Identify which cell holds the provided text, then report its (X, Y) central coordinate. 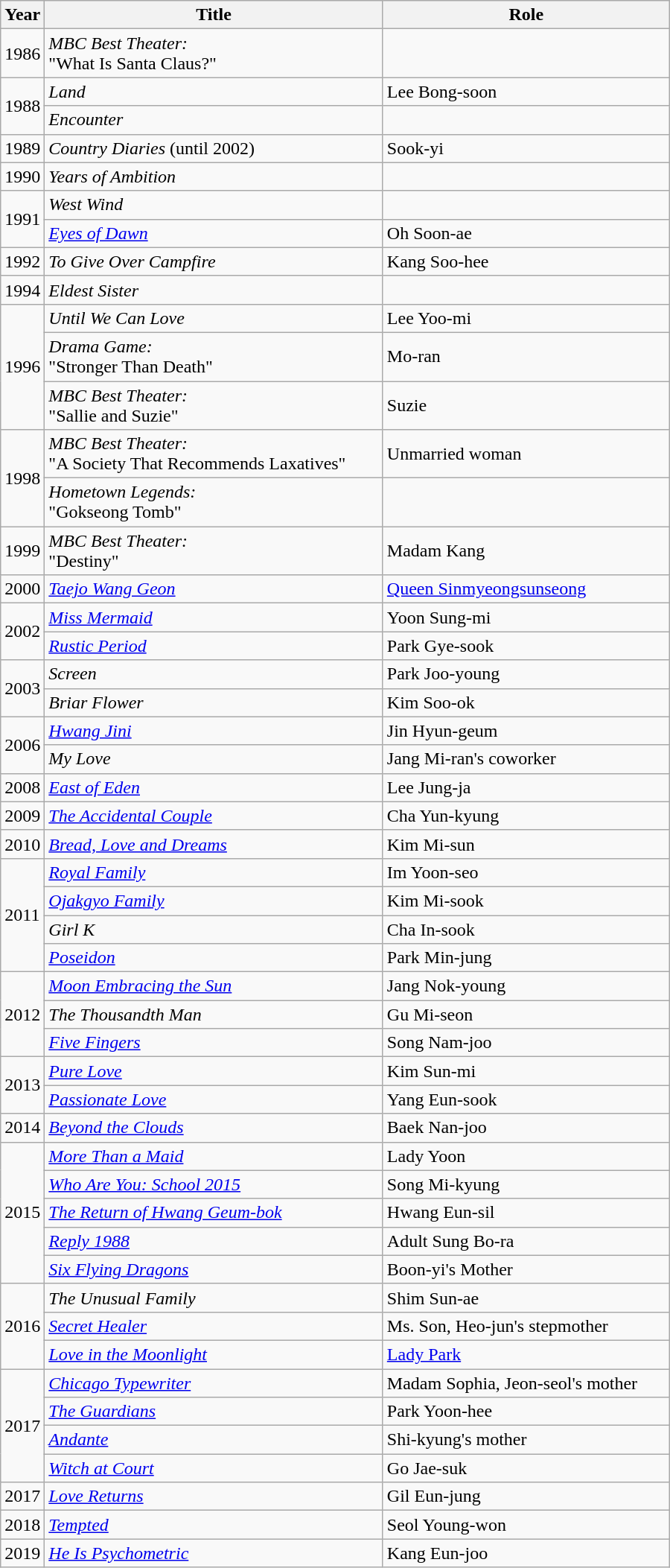
2006 (22, 745)
Poseidon (214, 958)
Who Are You: School 2015 (214, 1184)
Park Joo-young (526, 674)
Rustic Period (214, 646)
Five Fingers (214, 1043)
Cha Yun-kyung (526, 816)
2008 (22, 787)
Jang Nok-young (526, 986)
Suzie (526, 405)
Lady Yoon (526, 1156)
2010 (22, 844)
Year (22, 15)
Taejo Wang Geon (214, 589)
The Thousandth Man (214, 1015)
Reply 1988 (214, 1241)
Secret Healer (214, 1326)
Unmarried woman (526, 454)
2019 (22, 1553)
Beyond the Clouds (214, 1128)
1996 (22, 366)
Shim Sun-ae (526, 1298)
Love Returns (214, 1496)
Adult Sung Bo-ra (526, 1241)
Years of Ambition (214, 177)
Yang Eun-sook (526, 1099)
1990 (22, 177)
Song Nam-joo (526, 1043)
2000 (22, 589)
Gu Mi-seon (526, 1015)
Jang Mi-ran's coworker (526, 759)
2014 (22, 1128)
Hwang Jini (214, 731)
Jin Hyun-geum (526, 731)
Ms. Son, Heo-jun's stepmother (526, 1326)
1989 (22, 148)
2016 (22, 1326)
Kang Soo-hee (526, 261)
1991 (22, 219)
2012 (22, 1015)
2018 (22, 1525)
Until We Can Love (214, 318)
Kim Sun-mi (526, 1071)
Park Gye-sook (526, 646)
Drama Game:"Stronger Than Death" (214, 356)
Passionate Love (214, 1099)
Kim Mi-sun (526, 844)
Lee Yoo-mi (526, 318)
Kang Eun-joo (526, 1553)
Andante (214, 1440)
Yoon Sung-mi (526, 618)
Role (526, 15)
Royal Family (214, 872)
1986 (22, 54)
Boon-yi's Mother (526, 1269)
Park Yoon-hee (526, 1412)
1994 (22, 290)
2009 (22, 816)
Gil Eun-jung (526, 1496)
Shi-kyung's mother (526, 1440)
Chicago Typewriter (214, 1383)
He Is Psychometric (214, 1553)
Pure Love (214, 1071)
MBC Best Theater:"A Society That Recommends Laxatives" (214, 454)
Park Min-jung (526, 958)
Title (214, 15)
Go Jae-suk (526, 1468)
Hwang Eun-sil (526, 1213)
1988 (22, 106)
West Wind (214, 205)
Girl K (214, 929)
Bread, Love and Dreams (214, 844)
Screen (214, 674)
Six Flying Dragons (214, 1269)
East of Eden (214, 787)
The Accidental Couple (214, 816)
2002 (22, 632)
Love in the Moonlight (214, 1354)
Baek Nan-joo (526, 1128)
Im Yoon-seo (526, 872)
MBC Best Theater:"Sallie and Suzie" (214, 405)
Oh Soon-ae (526, 233)
Ojakgyo Family (214, 901)
Witch at Court (214, 1468)
Land (214, 92)
To Give Over Campfire (214, 261)
More Than a Maid (214, 1156)
Briar Flower (214, 702)
Mo-ran (526, 356)
Sook-yi (526, 148)
Encounter (214, 120)
1998 (22, 478)
Madam Sophia, Jeon-seol's mother (526, 1383)
Kim Soo-ok (526, 702)
Madam Kang (526, 551)
The Unusual Family (214, 1298)
1999 (22, 551)
Miss Mermaid (214, 618)
Hometown Legends:"Gokseong Tomb" (214, 502)
MBC Best Theater:"Destiny" (214, 551)
Lee Jung-ja (526, 787)
Kim Mi-sook (526, 901)
Eyes of Dawn (214, 233)
2015 (22, 1213)
Tempted (214, 1525)
Seol Young-won (526, 1525)
2003 (22, 688)
Moon Embracing the Sun (214, 986)
Song Mi-kyung (526, 1184)
1992 (22, 261)
2013 (22, 1085)
MBC Best Theater:"What Is Santa Claus?" (214, 54)
My Love (214, 759)
The Return of Hwang Geum-bok (214, 1213)
Lady Park (526, 1354)
2011 (22, 915)
Eldest Sister (214, 290)
Queen Sinmyeongsunseong (526, 589)
Country Diaries (until 2002) (214, 148)
Cha In-sook (526, 929)
The Guardians (214, 1412)
Lee Bong-soon (526, 92)
